Extract the (X, Y) coordinate from the center of the cell holding the provided text.  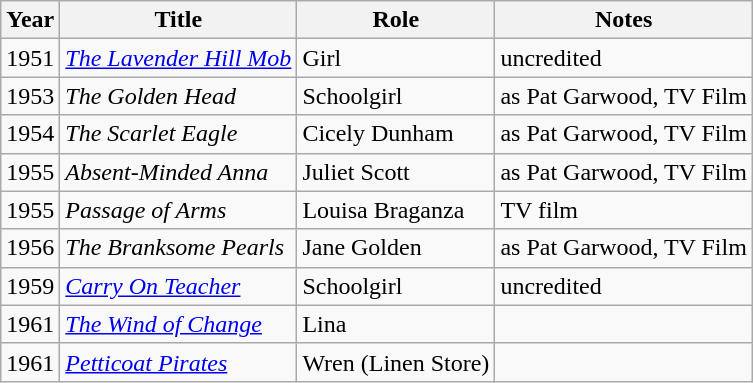
Louisa Braganza (396, 210)
Cicely Dunham (396, 134)
Girl (396, 58)
1953 (30, 96)
The Scarlet Eagle (178, 134)
Jane Golden (396, 248)
The Wind of Change (178, 324)
TV film (624, 210)
The Golden Head (178, 96)
Wren (Linen Store) (396, 362)
The Lavender Hill Mob (178, 58)
Carry On Teacher (178, 286)
1959 (30, 286)
The Branksome Pearls (178, 248)
Juliet Scott (396, 172)
1954 (30, 134)
Year (30, 20)
1951 (30, 58)
Title (178, 20)
Passage of Arms (178, 210)
Absent-Minded Anna (178, 172)
Notes (624, 20)
Lina (396, 324)
1956 (30, 248)
Petticoat Pirates (178, 362)
Role (396, 20)
